Provide the (x, y) coordinate of the cell's center where the given text is located.  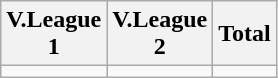
V.League 1 (54, 34)
V.League 2 (160, 34)
Total (245, 34)
